Provide the (X, Y) coordinate of the cell's center where the given text is located.  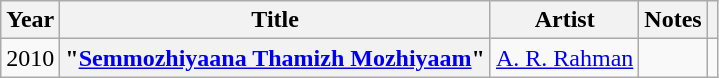
A. R. Rahman (564, 58)
Title (276, 20)
2010 (30, 58)
Artist (564, 20)
"Semmozhiyaana Thamizh Mozhiyaam" (276, 58)
Year (30, 20)
Notes (673, 20)
